Output the [X, Y] coordinate of the center of the cell containing the given text.  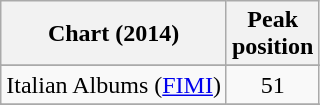
Peakposition [272, 34]
Chart (2014) [114, 34]
Italian Albums (FIMI) [114, 85]
51 [272, 85]
